Capture the cell that displays the provided text and extract its [X, Y] central coordinate. 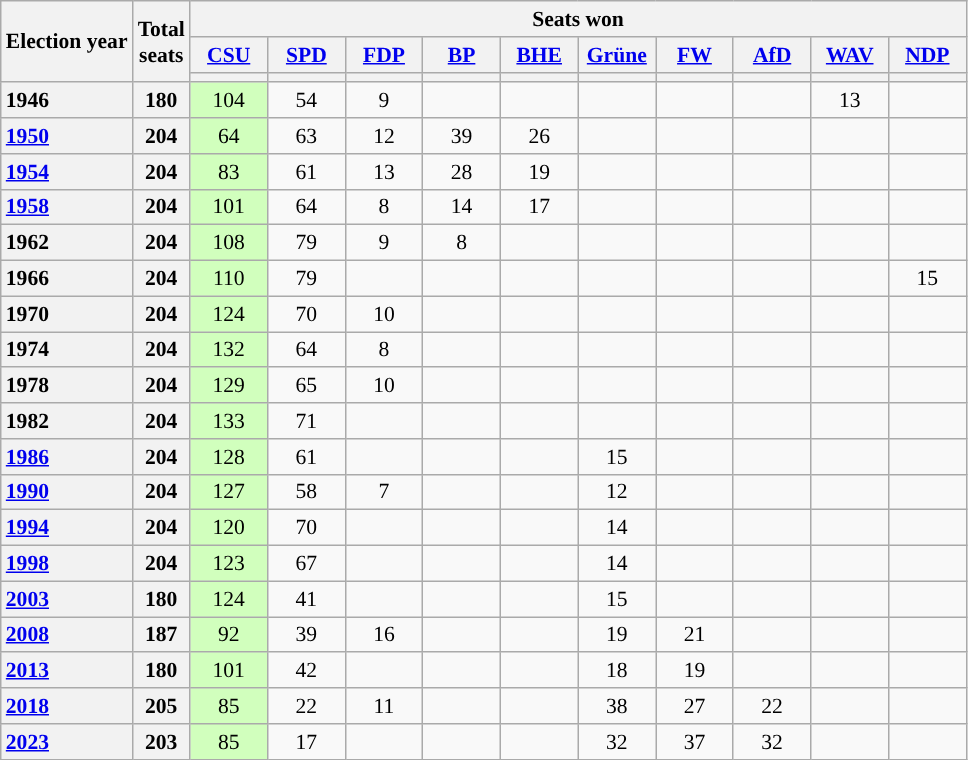
Grüne [617, 55]
38 [617, 706]
1974 [67, 350]
FDP [384, 55]
133 [229, 421]
27 [695, 706]
83 [229, 172]
1986 [67, 457]
108 [229, 243]
1990 [67, 492]
58 [307, 492]
7 [384, 492]
42 [307, 671]
CSU [229, 55]
1946 [67, 101]
21 [695, 635]
110 [229, 279]
NDP [928, 55]
128 [229, 457]
104 [229, 101]
2013 [67, 671]
Totalseats [162, 42]
1958 [67, 207]
37 [695, 742]
67 [307, 564]
Election year [67, 42]
1982 [67, 421]
92 [229, 635]
BP [462, 55]
28 [462, 172]
41 [307, 599]
18 [617, 671]
26 [539, 136]
2008 [67, 635]
65 [307, 386]
132 [229, 350]
16 [384, 635]
2003 [67, 599]
123 [229, 564]
Seats won [578, 19]
63 [307, 136]
11 [384, 706]
SPD [307, 55]
1966 [67, 279]
1978 [67, 386]
129 [229, 386]
2018 [67, 706]
1998 [67, 564]
127 [229, 492]
BHE [539, 55]
187 [162, 635]
205 [162, 706]
FW [695, 55]
1962 [67, 243]
54 [307, 101]
1994 [67, 528]
71 [307, 421]
120 [229, 528]
1954 [67, 172]
AfD [772, 55]
1970 [67, 314]
WAV [850, 55]
203 [162, 742]
2023 [67, 742]
1950 [67, 136]
